Return (X, Y) of the center of cell containing provided text 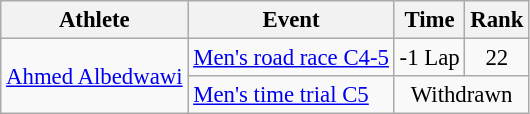
Men's road race C4-5 (291, 58)
22 (497, 58)
Rank (497, 20)
Men's time trial C5 (291, 95)
-1 Lap (430, 58)
Athlete (94, 20)
Withdrawn (461, 95)
Time (430, 20)
Ahmed Albedwawi (94, 76)
Event (291, 20)
